From the cell containing the given text, extract its center point as [x, y] coordinate. 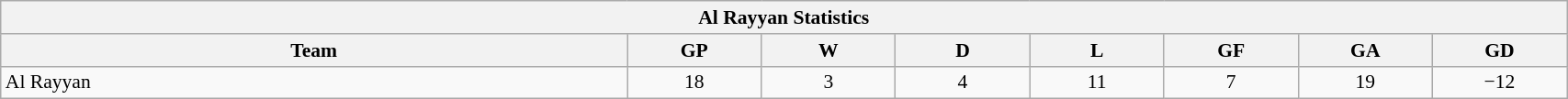
Al Rayyan Statistics [784, 17]
GA [1365, 50]
Team [314, 50]
3 [829, 82]
GP [694, 50]
GD [1499, 50]
7 [1231, 82]
D [963, 50]
W [829, 50]
4 [963, 82]
L [1097, 50]
Al Rayyan [314, 82]
−12 [1499, 82]
18 [694, 82]
GF [1231, 50]
19 [1365, 82]
11 [1097, 82]
